Identify which cell holds the provided text, then report its [X, Y] central coordinate. 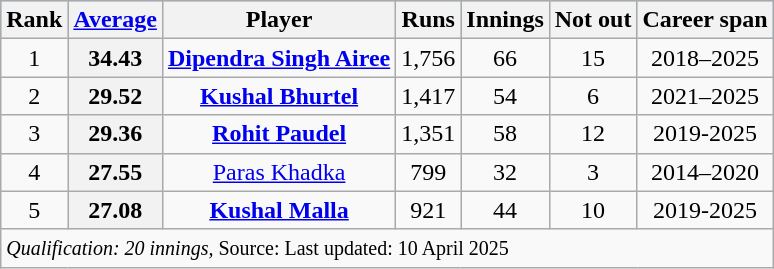
Career span [705, 20]
1 [34, 58]
5 [34, 210]
34.43 [116, 58]
44 [505, 210]
27.08 [116, 210]
Average [116, 20]
1,351 [428, 134]
66 [505, 58]
15 [593, 58]
58 [505, 134]
Qualification: 20 innings, Source: Last updated: 10 April 2025 [387, 248]
799 [428, 172]
6 [593, 96]
10 [593, 210]
2014–2020 [705, 172]
1,756 [428, 58]
Kushal Bhurtel [278, 96]
54 [505, 96]
Paras Khadka [278, 172]
Rohit Paudel [278, 134]
27.55 [116, 172]
Innings [505, 20]
Player [278, 20]
Kushal Malla [278, 210]
Runs [428, 20]
29.36 [116, 134]
32 [505, 172]
2 [34, 96]
Rank [34, 20]
921 [428, 210]
12 [593, 134]
4 [34, 172]
1,417 [428, 96]
2018–2025 [705, 58]
29.52 [116, 96]
2021–2025 [705, 96]
Dipendra Singh Airee [278, 58]
Not out [593, 20]
